Search for the cell housing the specified text and yield its (X, Y) center coordinate. 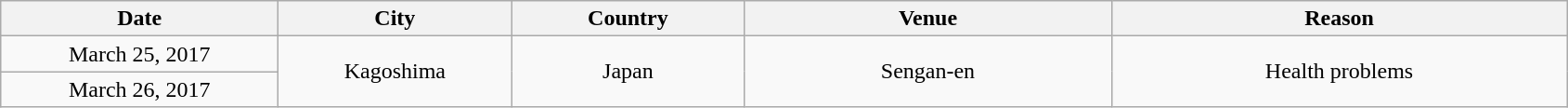
Sengan-en (928, 72)
March 25, 2017 (139, 54)
Venue (928, 19)
Japan (628, 72)
Health problems (1339, 72)
City (395, 19)
Country (628, 19)
March 26, 2017 (139, 89)
Kagoshima (395, 72)
Reason (1339, 19)
Date (139, 19)
